Detect which cell encompasses the target text, then output its [X, Y] center coordinate. 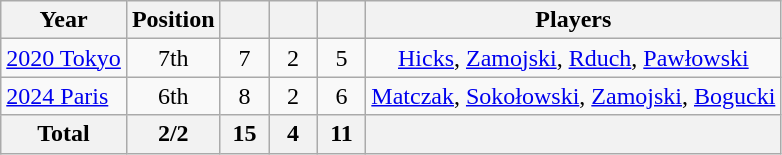
7th [173, 58]
15 [244, 134]
Players [574, 20]
Hicks, Zamojski, Rduch, Pawłowski [574, 58]
Matczak, Sokołowski, Zamojski, Bogucki [574, 96]
7 [244, 58]
8 [244, 96]
Position [173, 20]
2/2 [173, 134]
4 [294, 134]
2024 Paris [64, 96]
Total [64, 134]
6th [173, 96]
5 [342, 58]
11 [342, 134]
Year [64, 20]
2020 Tokyo [64, 58]
6 [342, 96]
